Extract the [X, Y] coordinate from the center of the cell holding the provided text.  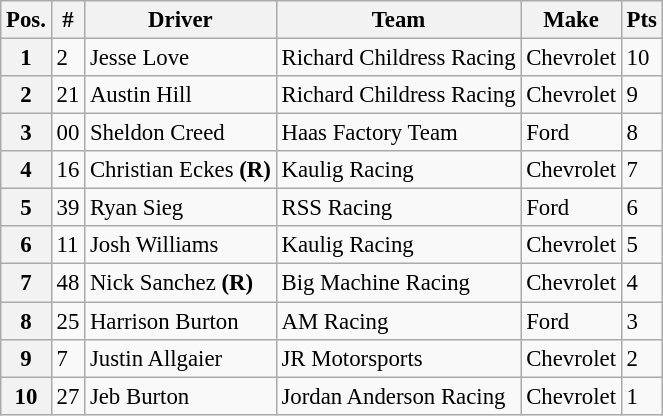
Make [571, 20]
Christian Eckes (R) [181, 170]
Sheldon Creed [181, 133]
Team [398, 20]
00 [68, 133]
Nick Sanchez (R) [181, 283]
Driver [181, 20]
11 [68, 245]
Jordan Anderson Racing [398, 396]
25 [68, 321]
Haas Factory Team [398, 133]
39 [68, 208]
AM Racing [398, 321]
Josh Williams [181, 245]
Big Machine Racing [398, 283]
27 [68, 396]
JR Motorsports [398, 358]
Pos. [26, 20]
RSS Racing [398, 208]
# [68, 20]
Jesse Love [181, 58]
21 [68, 95]
16 [68, 170]
Ryan Sieg [181, 208]
Jeb Burton [181, 396]
48 [68, 283]
Harrison Burton [181, 321]
Austin Hill [181, 95]
Pts [642, 20]
Justin Allgaier [181, 358]
